Return (X, Y) of the center of cell containing provided text 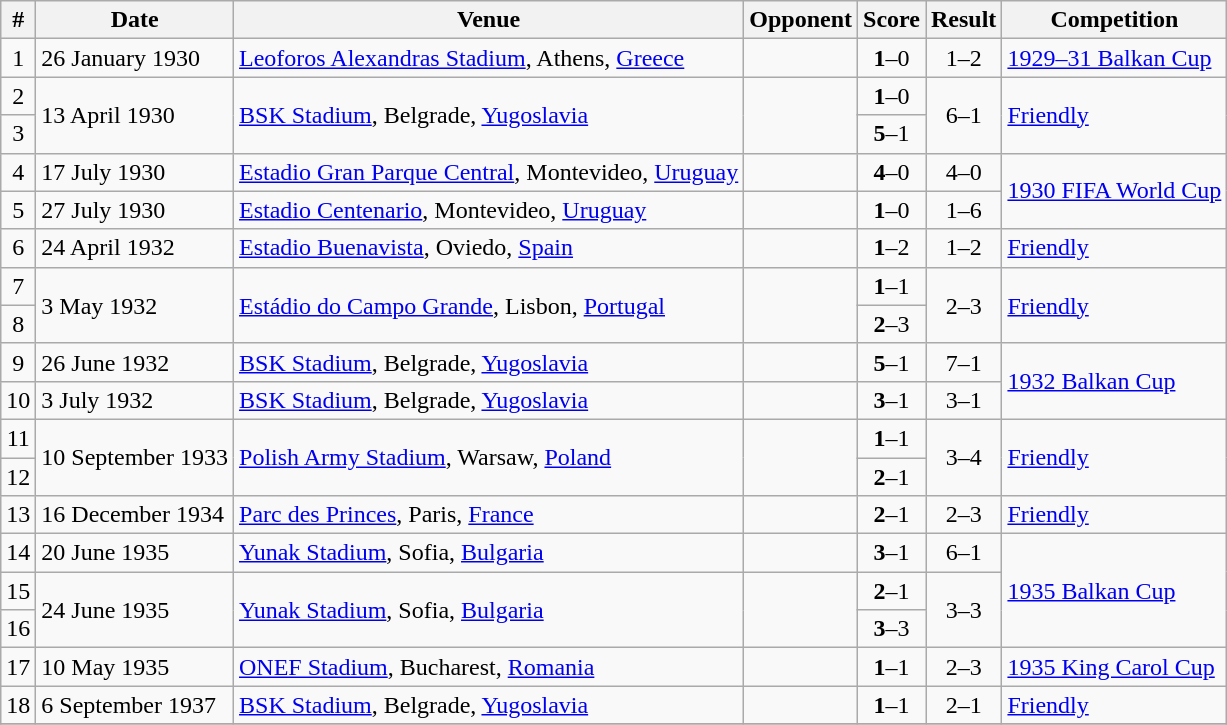
12 (18, 477)
10 (18, 400)
13 (18, 515)
20 June 1935 (135, 553)
10 September 1933 (135, 457)
Competition (1114, 20)
11 (18, 438)
4 (18, 172)
1–6 (964, 210)
16 (18, 629)
15 (18, 591)
18 (18, 705)
ONEF Stadium, Bucharest, Romania (489, 667)
6 September 1937 (135, 705)
1935 King Carol Cup (1114, 667)
Estadio Gran Parque Central, Montevideo, Uruguay (489, 172)
Venue (489, 20)
3 (18, 134)
1929–31 Balkan Cup (1114, 58)
17 (18, 667)
Date (135, 20)
7–1 (964, 362)
13 April 1930 (135, 115)
1935 Balkan Cup (1114, 591)
26 June 1932 (135, 362)
Leoforos Alexandras Stadium, Athens, Greece (489, 58)
# (18, 20)
3 July 1932 (135, 400)
5 (18, 210)
26 January 1930 (135, 58)
Polish Army Stadium, Warsaw, Poland (489, 457)
7 (18, 286)
24 June 1935 (135, 610)
16 December 1934 (135, 515)
Estádio do Campo Grande, Lisbon, Portugal (489, 305)
27 July 1930 (135, 210)
8 (18, 324)
10 May 1935 (135, 667)
1 (18, 58)
3–4 (964, 457)
2 (18, 96)
1932 Balkan Cup (1114, 381)
14 (18, 553)
9 (18, 362)
6 (18, 248)
Parc des Princes, Paris, France (489, 515)
1930 FIFA World Cup (1114, 191)
Score (892, 20)
Opponent (801, 20)
24 April 1932 (135, 248)
17 July 1930 (135, 172)
Result (964, 20)
Estadio Buenavista, Oviedo, Spain (489, 248)
Estadio Centenario, Montevideo, Uruguay (489, 210)
3 May 1932 (135, 305)
